Pinpoint the cell where the given text exists, returning its [x, y] midpoint coordinate. 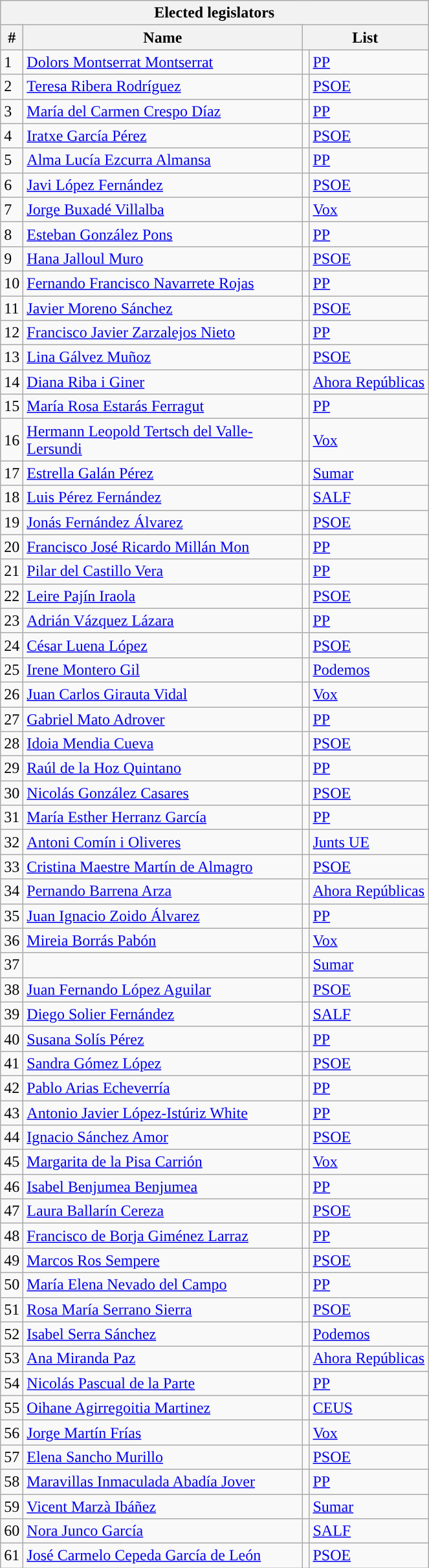
60 [12, 1531]
Francisco José Ricardo Millán Mon [163, 547]
47 [12, 1211]
Marcos Ros Sempere [163, 1260]
Junts UE [369, 842]
12 [12, 333]
59 [12, 1507]
53 [12, 1359]
10 [12, 283]
Irene Montero Gil [163, 670]
Javi López Fernández [163, 185]
Iratxe García Pérez [163, 136]
Sandra Gómez López [163, 1063]
Vicent Marzà Ibáñez [163, 1507]
28 [12, 744]
19 [12, 522]
2 [12, 87]
35 [12, 916]
30 [12, 793]
# [12, 37]
Raúl de la Hoz Quintano [163, 768]
14 [12, 382]
Francisco Javier Zarzalejos Nieto [163, 333]
43 [12, 1112]
Isabel Benjumea Benjumea [163, 1187]
33 [12, 867]
Jonás Fernández Álvarez [163, 522]
1 [12, 62]
7 [12, 209]
Mireia Borrás Pabón [163, 940]
Susana Solís Pérez [163, 1039]
Juan Fernando López Aguilar [163, 990]
Isabel Serra Sánchez [163, 1334]
17 [12, 473]
Oihane Agirregoitia Martinez [163, 1408]
Maravillas Inmaculada Abadía Jover [163, 1481]
Hermann Leopold Tertsch del Valle-Lersundi [163, 440]
María del Carmen Crespo Díaz [163, 111]
Nicolás Pascual de la Parte [163, 1383]
Dolors Montserrat Montserrat [163, 62]
Pablo Arias Echeverría [163, 1088]
44 [12, 1138]
55 [12, 1408]
Laura Ballarín Cereza [163, 1211]
Name [163, 37]
Diana Riba i Giner [163, 382]
29 [12, 768]
25 [12, 670]
50 [12, 1285]
57 [12, 1457]
Gabriel Mato Adrover [163, 719]
Ignacio Sánchez Amor [163, 1138]
José Carmelo Cepeda García de León [163, 1556]
Nicolás González Casares [163, 793]
Elected legislators [215, 13]
CEUS [369, 1408]
27 [12, 719]
41 [12, 1063]
26 [12, 694]
38 [12, 990]
Javier Moreno Sánchez [163, 308]
45 [12, 1162]
36 [12, 940]
Nora Junco García [163, 1531]
51 [12, 1309]
8 [12, 234]
Jorge Buxadé Villalba [163, 209]
37 [12, 965]
Leire Pajín Iraola [163, 596]
61 [12, 1556]
Antoni Comín i Oliveres [163, 842]
Margarita de la Pisa Carrión [163, 1162]
Pernando Barrena Arza [163, 891]
49 [12, 1260]
Francisco de Borja Giménez Larraz [163, 1236]
11 [12, 308]
María Esther Herranz García [163, 818]
39 [12, 1014]
Fernando Francisco Navarrete Rojas [163, 283]
César Luena López [163, 645]
Diego Solier Fernández [163, 1014]
Pilar del Castillo Vera [163, 571]
48 [12, 1236]
54 [12, 1383]
Teresa Ribera Rodríguez [163, 87]
58 [12, 1481]
Lina Gálvez Muñoz [163, 357]
Adrián Vázquez Lázara [163, 620]
13 [12, 357]
24 [12, 645]
Jorge Martín Frías [163, 1432]
Juan Ignacio Zoido Álvarez [163, 916]
Hana Jalloul Muro [163, 259]
Cristina Maestre Martín de Almagro [163, 867]
Esteban González Pons [163, 234]
Alma Lucía Ezcurra Almansa [163, 160]
Antonio Javier López-Istúriz White [163, 1112]
15 [12, 407]
22 [12, 596]
21 [12, 571]
42 [12, 1088]
4 [12, 136]
Juan Carlos Girauta Vidal [163, 694]
32 [12, 842]
List [365, 37]
Estrella Galán Pérez [163, 473]
Elena Sancho Murillo [163, 1457]
6 [12, 185]
40 [12, 1039]
Ana Miranda Paz [163, 1359]
5 [12, 160]
Rosa María Serrano Sierra [163, 1309]
Luis Pérez Fernández [163, 498]
20 [12, 547]
3 [12, 111]
52 [12, 1334]
9 [12, 259]
23 [12, 620]
Idoia Mendia Cueva [163, 744]
31 [12, 818]
16 [12, 440]
María Elena Nevado del Campo [163, 1285]
56 [12, 1432]
18 [12, 498]
46 [12, 1187]
María Rosa Estarás Ferragut [163, 407]
34 [12, 891]
